Detect which cell encompasses the target text, then output its (x, y) center coordinate. 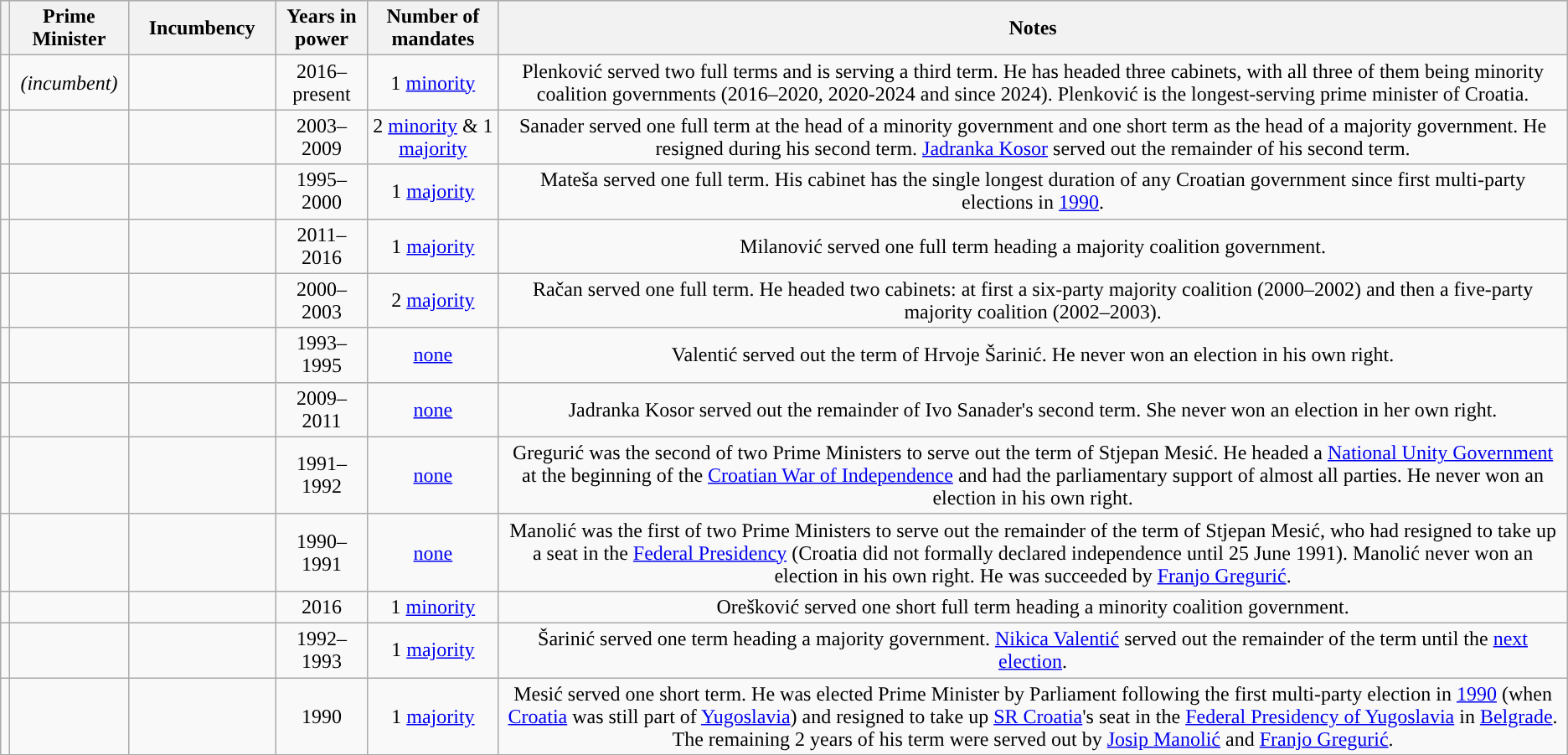
Years in power (322, 28)
Notes (1033, 28)
Number of mandates (433, 28)
Mateša served one full term. His cabinet has the single longest duration of any Croatian government since first multi-party elections in 1990. (1033, 191)
2 minority & 1 majority (433, 137)
2011–2016 (322, 246)
Prime Minister (69, 28)
1990–1991 (322, 552)
Jadranka Kosor served out the remainder of Ivo Sanader's second term. She never won an election in her own right. (1033, 409)
1992–1993 (322, 650)
1991–1992 (322, 475)
2003–2009 (322, 137)
Incumbency (202, 28)
2000–2003 (322, 300)
1993–1995 (322, 355)
Orešković served one short full term heading a minority coalition government. (1033, 607)
2 majority (433, 300)
Milanović served one full term heading a majority coalition government. (1033, 246)
Šarinić served one term heading a majority government. Nikica Valentić served out the remainder of the term until the next election. (1033, 650)
2009–2011 (322, 409)
(incumbent) (69, 82)
1995–2000 (322, 191)
2016–present (322, 82)
2016 (322, 607)
Valentić served out the term of Hrvoje Šarinić. He never won an election in his own right. (1033, 355)
1990 (322, 716)
